Determine the [x, y] coordinate at the center of the cell enclosing the given text.  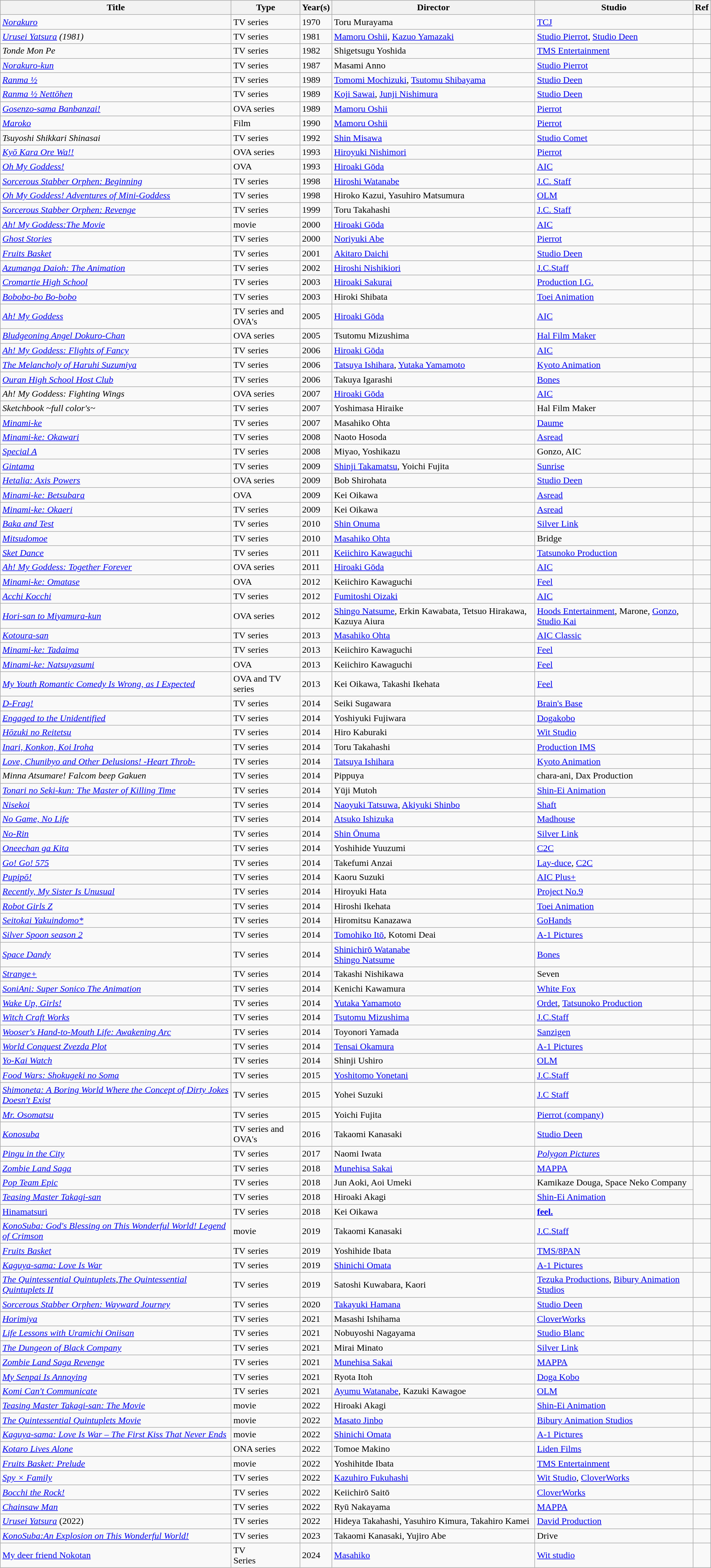
SoniAni: Super Sonico The Animation [116, 989]
Ranma ½ Nettōhen [116, 94]
Minami-ke [116, 423]
Wit Studio, CloverWorks [614, 1478]
Studio Pierrot [614, 65]
Food Wars: Shokugeki no Soma [116, 1075]
Seiki Sugawara [433, 704]
Wake Up, Girls! [116, 1003]
Tensai Okamura [433, 1046]
KonoSuba: God's Blessing on This Wonderful World! Legend of Crimson [116, 1231]
Naoyuki Tatsuwa, Akiyuki Shinbo [433, 805]
White Fox [614, 989]
Minna Atsumare! Falcom beep Gakuen [116, 776]
Tonde Mon Pe [116, 51]
Hiromitsu Kanazawa [433, 921]
TMS/8PAN [614, 1251]
Yoshiyuki Fujiwara [433, 718]
Tatsuya Ishihara, Yutaka Yamamoto [433, 365]
Studio Pierrot, Studio Deen [614, 36]
Horimiya [116, 1319]
Daume [614, 423]
Masashi Ishihama [433, 1319]
Hiroshi Nishikiori [433, 268]
Hori-san to Miyamura-kun [116, 615]
Urusei Yatsura (2022) [116, 1521]
Oh My Goddess! Adventures of Mini-Goddess [116, 196]
Fruits Basket: Prelude [116, 1464]
2020 [316, 1304]
Ranma ½ [116, 80]
Inari, Konkon, Koi Iroha [116, 747]
Hiro Kaburaki [433, 733]
Bob Shirohata [433, 481]
Sorcerous Stabber Orphen: Revenge [116, 210]
Gonzo, AIC [614, 452]
Hiroshi Ikehata [433, 906]
Wit studio [614, 1555]
2002 [316, 268]
Robot Girls Z [116, 906]
GoHands [614, 921]
Gosenzo-sama Banbanzai! [116, 109]
Shin Misawa [433, 138]
Takayuki Hamana [433, 1304]
Hinamatsuri [116, 1212]
2023 [316, 1536]
Wit Studio [614, 733]
Takefumi Anzai [433, 862]
1970 [316, 22]
Ouran High School Host Club [116, 379]
Liden Films [614, 1449]
Production IMS [614, 747]
Hoods Entertainment, Marone, Gonzo, Studio Kai [614, 615]
Yūji Mutoh [433, 790]
Spy × Family [116, 1478]
Chainsaw Man [116, 1507]
KonoSuba:An Explosion on This Wonderful World! [116, 1536]
Witch Craft Works [116, 1017]
Production I.G. [614, 282]
Takaomi Kanasaki, Yujiro Abe [433, 1536]
1992 [316, 138]
Mr. Osomatsu [116, 1114]
Recently, My Sister Is Unusual [116, 891]
Tatsunoko Production [614, 553]
Masato Jinbo [433, 1420]
Yoshimasa Hiraike [433, 408]
No-Rin [116, 834]
My Youth Romantic Comedy Is Wrong, as I Expected [116, 684]
Maroko [116, 123]
Tonari no Seki-kun: The Master of Killing Time [116, 790]
Ah! My Goddess: Fighting Wings [116, 394]
1987 [316, 65]
Minami-ke: Okawari [116, 437]
Tatsuya Ishihara [433, 761]
Project No.9 [614, 891]
Drive [614, 1536]
Masami Anno [433, 65]
Pop Team Epic [116, 1183]
Special A [116, 452]
Masahiko [433, 1555]
Title [116, 8]
1990 [316, 123]
Life Lessons with Uramichi Oniisan [116, 1333]
Year(s) [316, 8]
Engaged to the Unidentified [116, 718]
Bocchi the Rock! [116, 1492]
Ghost Stories [116, 239]
Teasing Master Takagi-san [116, 1197]
Kenichi Kawamura [433, 989]
Tezuka Productions, Bibury Animation Studios [614, 1285]
Tsuyoshi Shikkari Shinasai [116, 138]
Sorcerous Stabber Orphen: Wayward Journey [116, 1304]
Sunrise [614, 466]
Dogakobo [614, 718]
Nobuyoshi Nagayama [433, 1333]
2024 [316, 1555]
Polygon Pictures [614, 1153]
Kazuhiro Fukuhashi [433, 1478]
Seitokai Yakuindomo* [116, 921]
Akitaro Daichi [433, 253]
Urusei Yatsura (1981) [116, 36]
Shinji Ushiro [433, 1061]
Norakuro-kun [116, 65]
Studio [614, 8]
Doga Kobo [614, 1377]
Takashi Nishikawa [433, 974]
feel. [614, 1212]
Wooser's Hand-to-Mouth Life: Awakening Arc [116, 1032]
Brain's Base [614, 704]
Azumanga Daioh: The Animation [116, 268]
Ah! My Goddess [116, 316]
Minami-ke: Tadaima [116, 650]
AIC Classic [614, 635]
Fumitoshi Oizaki [433, 596]
Mitsudomoe [116, 538]
My Senpai Is Annoying [116, 1377]
Minami-ke: Okaeri [116, 509]
No Game, No Life [116, 819]
The Quintessential Quintuplets,The Quintessential Quintuplets II [116, 1285]
Silver Spoon season 2 [116, 935]
Oh My Goddess! [116, 166]
Kyō Kara Ore Wa!! [116, 152]
Mamoru Oshii, Kazuo Yamazaki [433, 36]
Bobobo-bo Bo-bobo [116, 297]
Bibury Animation Studios [614, 1420]
Ayumu Watanabe, Kazuki Kawagoe [433, 1391]
Ryota Itoh [433, 1377]
Tomomi Mochizuki, Tsutomu Shibayama [433, 80]
Hiroko Kazui, Yasuhiro Matsumura [433, 196]
Bridge [614, 538]
Pippuya [433, 776]
Acchi Kocchi [116, 596]
Shaft [614, 805]
Strange+ [116, 974]
Noriyuki Abe [433, 239]
Ryū Nakayama [433, 1507]
Kaguya-sama: Love Is War [116, 1265]
Minami-ke: Betsubara [116, 495]
Sanzigen [614, 1032]
Kei Oikawa, Takashi Ikehata [433, 684]
Zombie Land Saga Revenge [116, 1362]
Gintama [116, 466]
The Melancholy of Haruhi Suzumiya [116, 365]
Hiroshi Watanabe [433, 181]
Shingo Natsume, Erkin Kawabata, Tetsuo Hirakawa, Kazuya Aiura [433, 615]
Shigetsugu Yoshida [433, 51]
2017 [316, 1153]
The Dungeon of Black Company [116, 1348]
Ah! My Goddess: Together Forever [116, 567]
Cromartie High School [116, 282]
Love, Chunibyo and Other Delusions! -Heart Throb- [116, 761]
Shinichirō WatanabeShingo Natsume [433, 954]
Yutaka Yamamoto [433, 1003]
Hideya Takahashi, Yasuhiro Kimura, Takahiro Kamei [433, 1521]
Director [433, 8]
Shimoneta: A Boring World Where the Concept of Dirty Jokes Doesn't Exist [116, 1095]
Studio Comet [614, 138]
Minami-ke: Natsuyasumi [116, 665]
Koji Sawai, Junji Nishimura [433, 94]
My deer friend Nokotan [116, 1555]
TVSeries [266, 1555]
Oneechan ga Kita [116, 848]
Kotoura-san [116, 635]
Konosuba [116, 1134]
Satoshi Kuwabara, Kaori [433, 1285]
Keiichirō Saitō [433, 1492]
Madhouse [614, 819]
Sketchbook ~full color's~ [116, 408]
Miyao, Yoshikazu [433, 452]
Mirai Minato [433, 1348]
Kamikaze Douga, Space Neko Company [614, 1183]
Takuya Igarashi [433, 379]
Hiroyuki Hata [433, 891]
TCJ [614, 22]
Ordet, Tatsunoko Production [614, 1003]
Komi Can't Communicate [116, 1391]
Kaguya-sama: Love Is War – The First Kiss That Never Ends [116, 1435]
Hiroki Shibata [433, 297]
Minami-ke: Omatase [116, 582]
Naomi Iwata [433, 1153]
Toru Murayama [433, 22]
Jun Aoki, Aoi Umeki [433, 1183]
Nisekoi [116, 805]
Hiroyuki Nishimori [433, 152]
Sket Dance [116, 553]
1982 [316, 51]
Kotaro Lives Alone [116, 1449]
Yoshihide Ibata [433, 1251]
Hōzuki no Reitetsu [116, 733]
Ah! My Goddess:The Movie [116, 225]
Yoshihitde Ibata [433, 1464]
Yohei Suzuki [433, 1095]
Pupipō! [116, 877]
Shinji Takamatsu, Yoichi Fujita [433, 466]
2001 [316, 253]
Tomohiko Itō, Kotomi Deai [433, 935]
C2C [614, 848]
World Conquest Zvezda Plot [116, 1046]
ONA series [266, 1449]
Sorcerous Stabber Orphen: Beginning [116, 181]
Toyonori Yamada [433, 1032]
Yo-Kai Watch [116, 1061]
Bludgeoning Angel Dokuro-Chan [116, 336]
Zombie Land Saga [116, 1168]
Lay-duce, C2C [614, 862]
Tomoe Makino [433, 1449]
Ref [702, 8]
Shin Onuma [433, 524]
Ah! My Goddess: Flights of Fancy [116, 350]
Pingu in the City [116, 1153]
1981 [316, 36]
AIC Plus+ [614, 877]
Type [266, 8]
Teasing Master Takagi-san: The Movie [116, 1405]
Film [266, 123]
Go! Go! 575 [116, 862]
Baka and Test [116, 524]
Yoshihide Yuuzumi [433, 848]
David Production [614, 1521]
Naoto Hosoda [433, 437]
Hiroaki Sakurai [433, 282]
Space Dandy [116, 954]
chara-ani, Dax Production [614, 776]
OVA and TV series [266, 684]
Studio Blanc [614, 1333]
Seven [614, 974]
J.C Staff [614, 1095]
The Quintessential Quintuplets Movie [116, 1420]
Atsuko Ishizuka [433, 819]
Hetalia: Axis Powers [116, 481]
Pierrot (company) [614, 1114]
Yoshitomo Yonetani [433, 1075]
Shin Ōnuma [433, 834]
2016 [316, 1134]
Norakuro [116, 22]
1999 [316, 210]
Kaoru Suzuki [433, 877]
Yoichi Fujita [433, 1114]
D-Frag! [116, 704]
